Return the (X, Y) coordinate for the center point of the cell that contains the specified text.  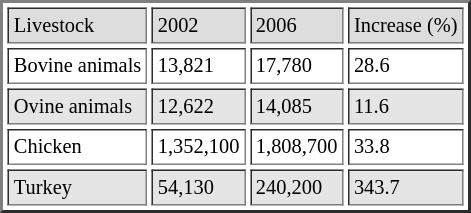
1,352,100 (199, 147)
12,622 (199, 106)
Ovine animals (78, 106)
14,085 (297, 106)
17,780 (297, 66)
Turkey (78, 188)
Chicken (78, 147)
28.6 (406, 66)
2002 (199, 26)
11.6 (406, 106)
Increase (%) (406, 26)
33.8 (406, 147)
13,821 (199, 66)
Livestock (78, 26)
1,808,700 (297, 147)
343.7 (406, 188)
2006 (297, 26)
Bovine animals (78, 66)
54,130 (199, 188)
240,200 (297, 188)
